Pinpoint the cell where the given text exists, returning its (X, Y) midpoint coordinate. 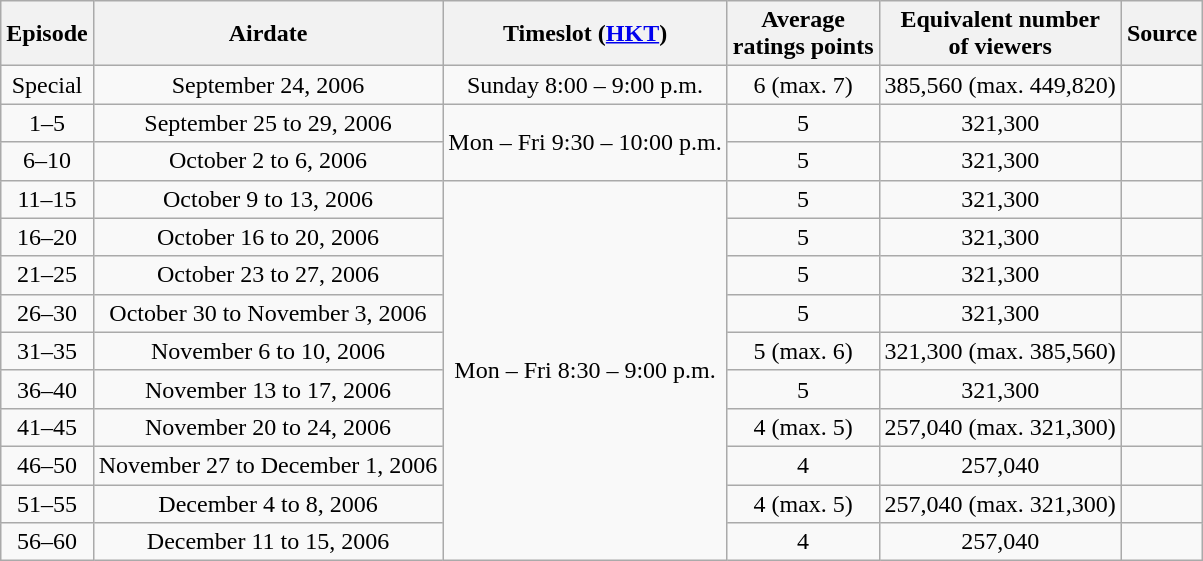
5 (max. 6) (803, 351)
6 (max. 7) (803, 85)
Sunday 8:00 – 9:00 p.m. (585, 85)
December 4 to 8, 2006 (268, 503)
December 11 to 15, 2006 (268, 542)
September 24, 2006 (268, 85)
November 20 to 24, 2006 (268, 427)
October 23 to 27, 2006 (268, 275)
Special (47, 85)
Source (1162, 34)
46–50 (47, 465)
Episode (47, 34)
16–20 (47, 237)
56–60 (47, 542)
October 2 to 6, 2006 (268, 161)
October 16 to 20, 2006 (268, 237)
Mon – Fri 9:30 – 10:00 p.m. (585, 142)
November 27 to December 1, 2006 (268, 465)
Mon – Fri 8:30 – 9:00 p.m. (585, 370)
1–5 (47, 123)
51–55 (47, 503)
41–45 (47, 427)
31–35 (47, 351)
October 30 to November 3, 2006 (268, 313)
Equivalent numberof viewers (1000, 34)
385,560 (max. 449,820) (1000, 85)
21–25 (47, 275)
36–40 (47, 389)
November 13 to 17, 2006 (268, 389)
Averageratings points (803, 34)
11–15 (47, 199)
Timeslot (HKT) (585, 34)
26–30 (47, 313)
6–10 (47, 161)
September 25 to 29, 2006 (268, 123)
November 6 to 10, 2006 (268, 351)
October 9 to 13, 2006 (268, 199)
321,300 (max. 385,560) (1000, 351)
Airdate (268, 34)
